Search for the cell housing the specified text and yield its (X, Y) center coordinate. 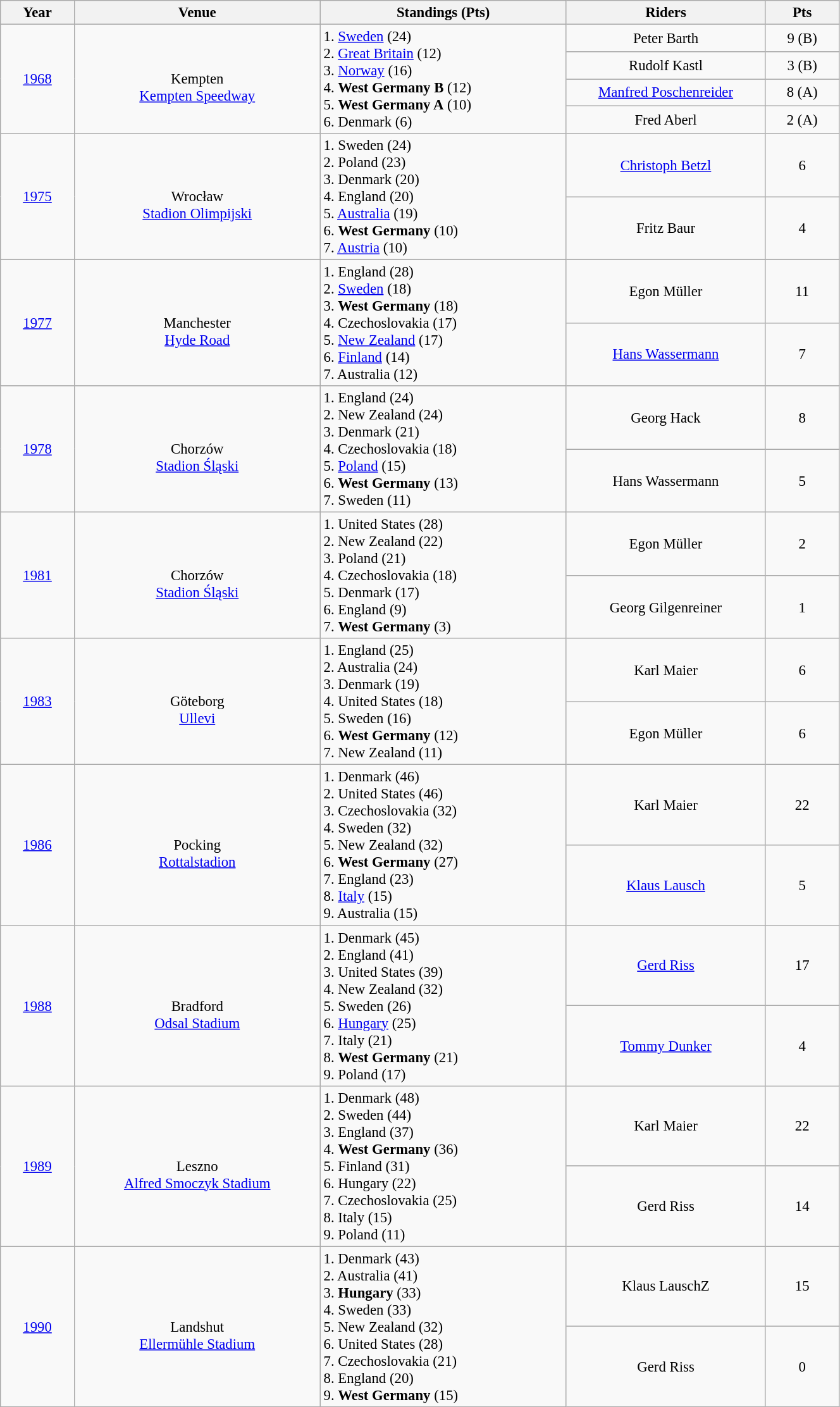
Klaus LauschZ (665, 1287)
1978 (38, 449)
1. Denmark (48)2. Sweden (44) 3. England (37)4. West Germany (36) 5. Finland (31)6. Hungary (22)7. Czechoslovakia (25)8. Italy (15)9. Poland (11) (443, 1166)
Christoph Betzl (665, 165)
15 (802, 1287)
LesznoAlfred Smoczyk Stadium (197, 1166)
1. England (25)2. Australia (24) 3. Denmark (19)4. United States (18)5. Sweden (16)6. West Germany (12)7. New Zealand (11) (443, 702)
1. Sweden (24)2. Great Britain (12)3. Norway (16) 4. West Germany B (12)5. West Germany A (10)6. Denmark (6) (443, 80)
Kempten Kempten Speedway (197, 80)
Fritz Baur (665, 228)
1986 (38, 845)
Standings (Pts) (443, 13)
1977 (38, 323)
1990 (38, 1327)
3 (B) (802, 66)
1. Denmark (45)2. England (41) 3. United States (39)4. New Zealand (32) 5. Sweden (26)6. Hungary (25)7. Italy (21)8. West Germany (21)9. Poland (17) (443, 1006)
Georg Hack (665, 418)
GöteborgUllevi (197, 702)
Manchester Hyde Road (197, 323)
1983 (38, 702)
11 (802, 292)
1. England (28)2. Sweden (18)3. West Germany (18)4. Czechoslovakia (17)5. New Zealand (17)6. Finland (14)7. Australia (12) (443, 323)
1 (802, 607)
Venue (197, 13)
0 (802, 1367)
Manfred Poschenreider (665, 92)
1. United States (28) 2. New Zealand (22)3. Poland (21)4. Czechoslovakia (18)5. Denmark (17)6. England (9)7. West Germany (3) (443, 576)
Tommy Dunker (665, 1045)
BradfordOdsal Stadium (197, 1006)
1981 (38, 576)
9 (B) (802, 38)
1. England (24)2. New Zealand (24)3. Denmark (21)4. Czechoslovakia (18)5. Poland (15)6. West Germany (13)7. Sweden (11) (443, 449)
Fred Aberl (665, 120)
17 (802, 965)
Riders (665, 13)
14 (802, 1206)
Year (38, 13)
Pts (802, 13)
Peter Barth (665, 38)
1968 (38, 80)
LandshutEllermühle Stadium (197, 1327)
Georg Gilgenreiner (665, 607)
1988 (38, 1006)
2 (802, 544)
Klaus Lausch (665, 886)
PockingRottalstadion (197, 845)
1. Sweden (24)2. Poland (23) 3. Denmark (20)4. England (20) 5. Australia (19)6. West Germany (10)7. Austria (10) (443, 197)
1975 (38, 197)
2 (A) (802, 120)
WrocławStadion Olimpijski (197, 197)
7 (802, 355)
Rudolf Kastl (665, 66)
8 (A) (802, 92)
1989 (38, 1166)
8 (802, 418)
